Output the (x, y) coordinate of the center of the cell containing the given text.  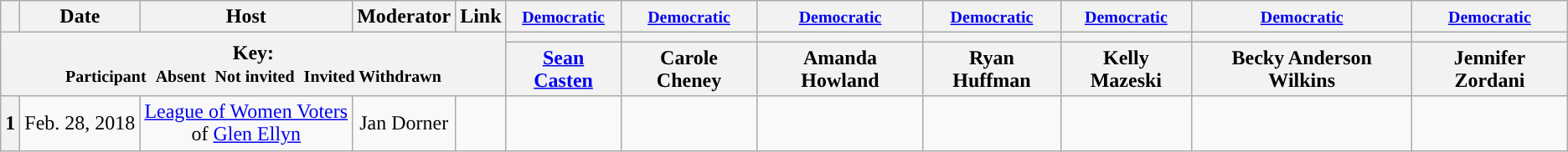
Host (246, 17)
1 (10, 124)
Carole Cheney (689, 68)
Sean Casten (563, 68)
Kelly Mazeski (1126, 68)
Amanda Howland (840, 68)
Jan Dorner (404, 124)
Link (481, 17)
Key: Participant Absent Not invited Invited Withdrawn (253, 64)
Feb. 28, 2018 (80, 124)
League of Women Votersof Glen Ellyn (246, 124)
Moderator (404, 17)
Ryan Huffman (992, 68)
Date (80, 17)
Becky Anderson Wilkins (1302, 68)
Jennifer Zordani (1490, 68)
